Capture the cell that displays the provided text and extract its (x, y) central coordinate. 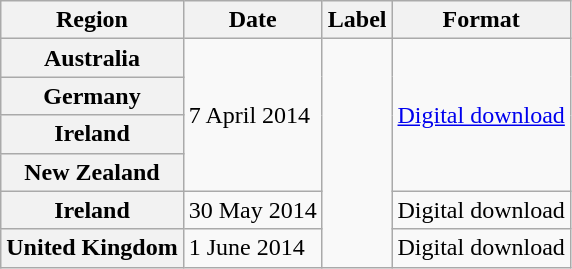
Australia (92, 58)
New Zealand (92, 172)
Label (357, 20)
Date (252, 20)
30 May 2014 (252, 210)
Region (92, 20)
Format (481, 20)
7 April 2014 (252, 115)
Germany (92, 96)
1 June 2014 (252, 248)
United Kingdom (92, 248)
